Detect which cell encompasses the target text, then output its (X, Y) center coordinate. 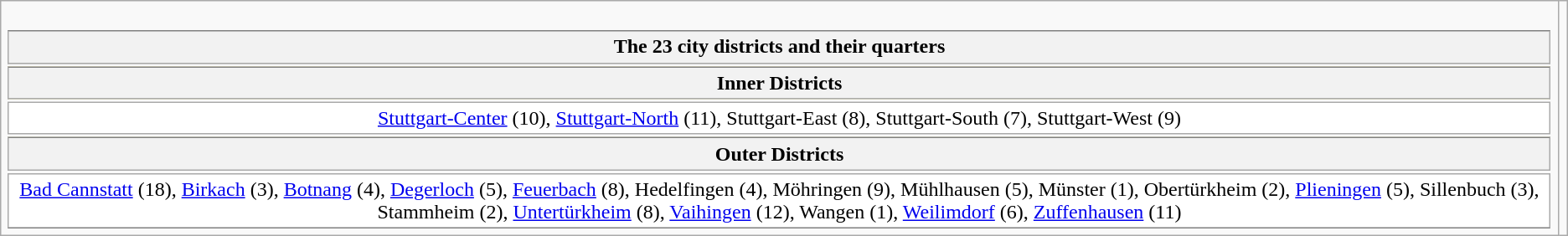
Inner Districts (779, 83)
The 23 city districts and their quarters (779, 47)
Stuttgart-Center (10), Stuttgart-North (11), Stuttgart-East (8), Stuttgart-South (7), Stuttgart-West (9) (779, 118)
Outer Districts (779, 154)
